Extract the (X, Y) coordinate from the center of the cell holding the provided text.  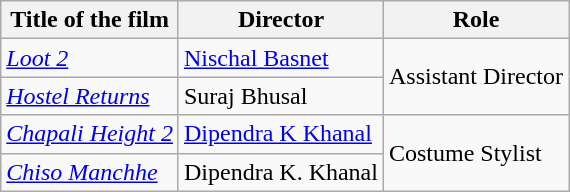
Chapali Height 2 (90, 134)
Nischal Basnet (280, 58)
Title of the film (90, 20)
Role (476, 20)
Chiso Manchhe (90, 172)
Director (280, 20)
Assistant Director (476, 77)
Hostel Returns (90, 96)
Dipendra K Khanal (280, 134)
Dipendra K. Khanal (280, 172)
Costume Stylist (476, 153)
Suraj Bhusal (280, 96)
Loot 2 (90, 58)
